Scan for the cell matching the given text and deliver its [x, y] coordinate at center. 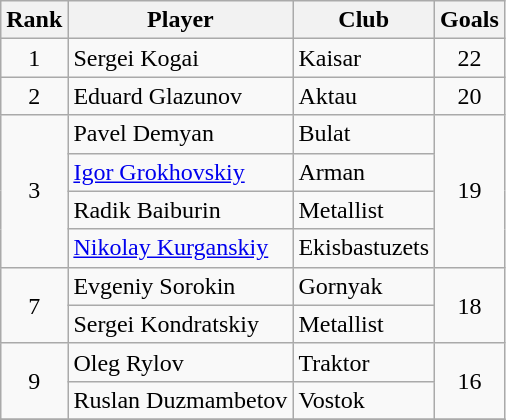
20 [470, 96]
Oleg Rylov [180, 362]
Kaisar [364, 58]
Sergei Kogai [180, 58]
Evgeniy Sorokin [180, 286]
Eduard Glazunov [180, 96]
1 [34, 58]
Rank [34, 20]
16 [470, 381]
Bulat [364, 134]
Pavel Demyan [180, 134]
9 [34, 381]
Radik Baiburin [180, 210]
Ekisbastuzets [364, 248]
3 [34, 191]
Vostok [364, 400]
Igor Grokhovskiy [180, 172]
2 [34, 96]
7 [34, 305]
Traktor [364, 362]
Ruslan Duzmambetov [180, 400]
Player [180, 20]
Arman [364, 172]
19 [470, 191]
18 [470, 305]
Aktau [364, 96]
Goals [470, 20]
Sergei Kondratskiy [180, 324]
Club [364, 20]
22 [470, 58]
Nikolay Kurganskiy [180, 248]
Gornyak [364, 286]
